Identify which cell holds the provided text, then report its (x, y) central coordinate. 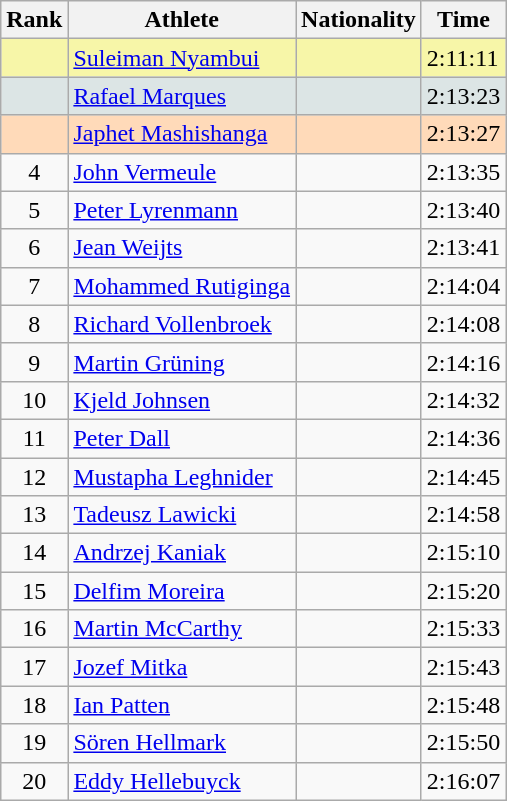
Nationality (359, 20)
2:13:40 (463, 210)
Martin Grüning (182, 362)
Japhet Mashishanga (182, 134)
Jean Weijts (182, 248)
Ian Patten (182, 705)
Rafael Marques (182, 96)
13 (34, 515)
2:16:07 (463, 781)
Athlete (182, 20)
16 (34, 629)
2:13:27 (463, 134)
2:14:08 (463, 324)
15 (34, 591)
17 (34, 667)
2:14:36 (463, 438)
2:15:48 (463, 705)
Suleiman Nyambui (182, 58)
6 (34, 248)
Eddy Hellebuyck (182, 781)
Rank (34, 20)
14 (34, 553)
2:15:50 (463, 743)
2:14:04 (463, 286)
2:15:33 (463, 629)
2:13:23 (463, 96)
Kjeld Johnsen (182, 400)
2:15:10 (463, 553)
2:13:41 (463, 248)
2:14:16 (463, 362)
10 (34, 400)
9 (34, 362)
2:13:35 (463, 172)
Andrzej Kaniak (182, 553)
5 (34, 210)
4 (34, 172)
8 (34, 324)
Tadeusz Lawicki (182, 515)
Delfim Moreira (182, 591)
Mohammed Rutiginga (182, 286)
18 (34, 705)
Martin McCarthy (182, 629)
2:15:20 (463, 591)
20 (34, 781)
Peter Lyrenmann (182, 210)
2:14:32 (463, 400)
2:14:58 (463, 515)
7 (34, 286)
Peter Dall (182, 438)
2:11:11 (463, 58)
12 (34, 477)
Richard Vollenbroek (182, 324)
2:14:45 (463, 477)
11 (34, 438)
Time (463, 20)
Sören Hellmark (182, 743)
John Vermeule (182, 172)
Mustapha Leghnider (182, 477)
2:15:43 (463, 667)
19 (34, 743)
Jozef Mitka (182, 667)
